Search for the cell housing the specified text and yield its [x, y] center coordinate. 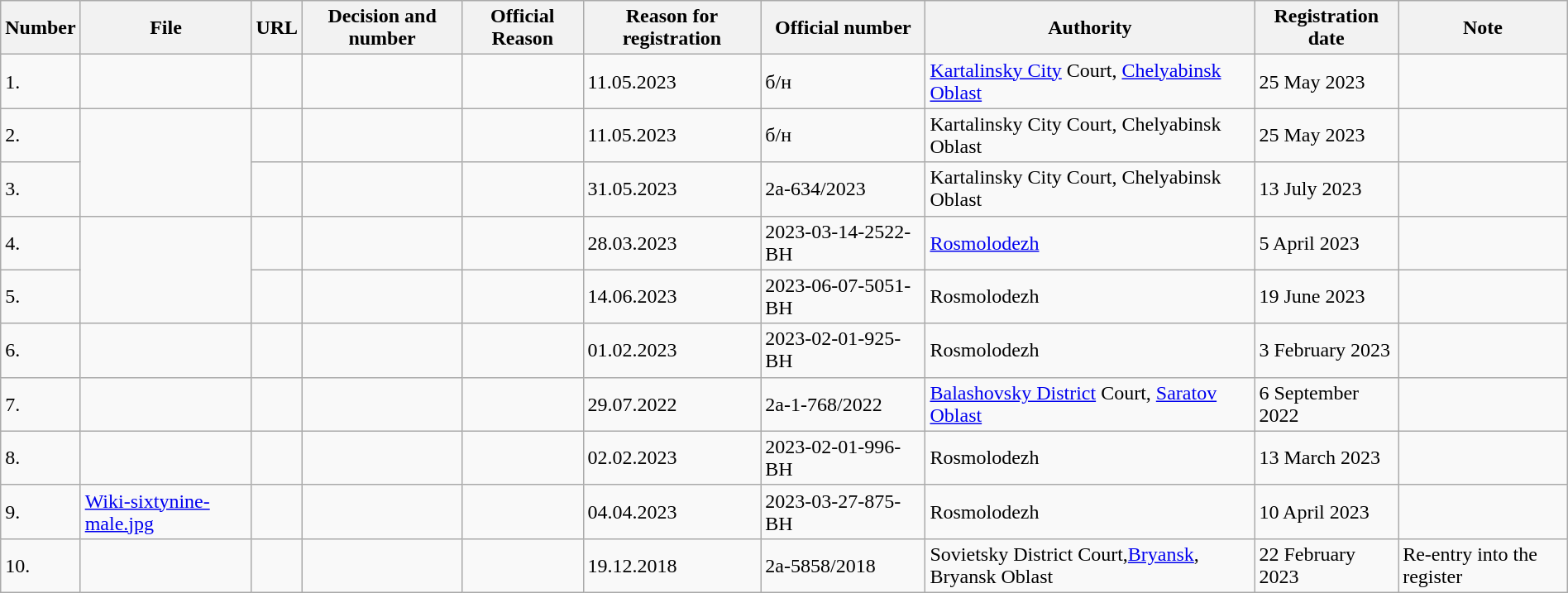
2. [41, 136]
01.02.2023 [672, 351]
13 July 2023 [1327, 189]
19.12.2018 [672, 566]
2а-5858/2018 [844, 566]
4. [41, 243]
2023-06-07-5051-ВН [844, 296]
3 February 2023 [1327, 351]
Number [41, 28]
Re-entry into the register [1484, 566]
28.03.2023 [672, 243]
3. [41, 189]
10. [41, 566]
29.07.2022 [672, 404]
6. [41, 351]
13 March 2023 [1327, 458]
5. [41, 296]
Official number [844, 28]
1. [41, 81]
2а-634/2023 [844, 189]
URL [277, 28]
Note [1484, 28]
2023-03-27-875-ВН [844, 511]
Registration date [1327, 28]
2023-02-01-925-ВН [844, 351]
Official Reason [523, 28]
04.04.2023 [672, 511]
2а-1-768/2022 [844, 404]
Sovietsky District Court,Bryansk, Bryansk Oblast [1090, 566]
Balashovsky District Court, Saratov Oblast [1090, 404]
5 April 2023 [1327, 243]
10 April 2023 [1327, 511]
19 June 2023 [1327, 296]
22 February 2023 [1327, 566]
Authority [1090, 28]
File [165, 28]
Decision and number [382, 28]
6 September 2022 [1327, 404]
Wiki-sixtynine-male.jpg [165, 511]
31.05.2023 [672, 189]
02.02.2023 [672, 458]
Reason for registration [672, 28]
14.06.2023 [672, 296]
2023-02-01-996-ВН [844, 458]
2023-03-14-2522-ВН [844, 243]
8. [41, 458]
7. [41, 404]
9. [41, 511]
